Provide the (X, Y) coordinate of the cell's center where the given text is located.  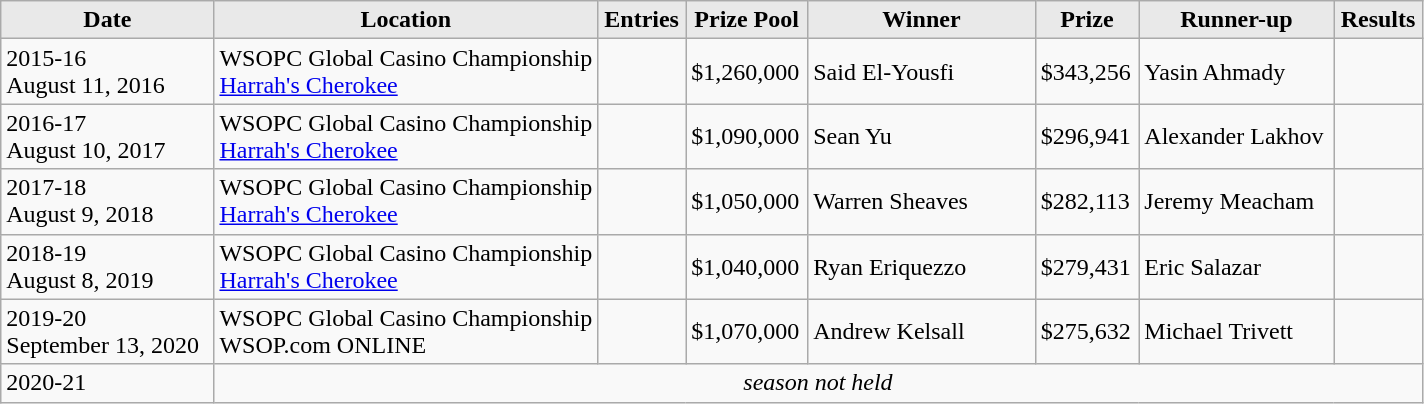
Warren Sheaves (922, 202)
$1,050,000 (747, 202)
$1,040,000 (747, 266)
Date (108, 20)
Michael Trivett (1236, 332)
2017-18August 9, 2018 (108, 202)
Yasin Ahmady (1236, 72)
Location (406, 20)
$275,632 (1087, 332)
Sean Yu (922, 136)
Results (1378, 20)
$296,941 (1087, 136)
2019-20September 13, 2020 (108, 332)
season not held (818, 383)
$1,260,000 (747, 72)
Entries (642, 20)
Alexander Lakhov (1236, 136)
2018-19August 8, 2019 (108, 266)
$282,113 (1087, 202)
Jeremy Meacham (1236, 202)
Prize (1087, 20)
Said El-Yousfi (922, 72)
2015-16August 11, 2016 (108, 72)
$1,070,000 (747, 332)
Ryan Eriquezzo (922, 266)
$279,431 (1087, 266)
Eric Salazar (1236, 266)
Winner (922, 20)
$1,090,000 (747, 136)
Runner-up (1236, 20)
$343,256 (1087, 72)
Prize Pool (747, 20)
2016-17August 10, 2017 (108, 136)
2020-21 (108, 383)
Andrew Kelsall (922, 332)
WSOPC Global Casino ChampionshipWSOP.com ONLINE (406, 332)
